Find where the given text appears and provide that cell's center as [X, Y] coordinate. 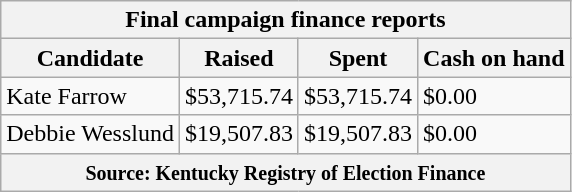
Cash on hand [494, 58]
Debbie Wesslund [90, 134]
Source: Kentucky Registry of Election Finance [286, 172]
Spent [358, 58]
Raised [238, 58]
Final campaign finance reports [286, 20]
Candidate [90, 58]
Kate Farrow [90, 96]
